Locate the cell with the specified text and output its (x, y) center coordinate. 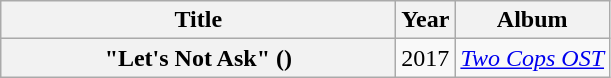
Album (532, 20)
Two Cops OST (532, 58)
Year (426, 20)
Title (198, 20)
"Let's Not Ask" () (198, 58)
2017 (426, 58)
